Return the [X, Y] coordinate for the center point of the cell that contains the specified text.  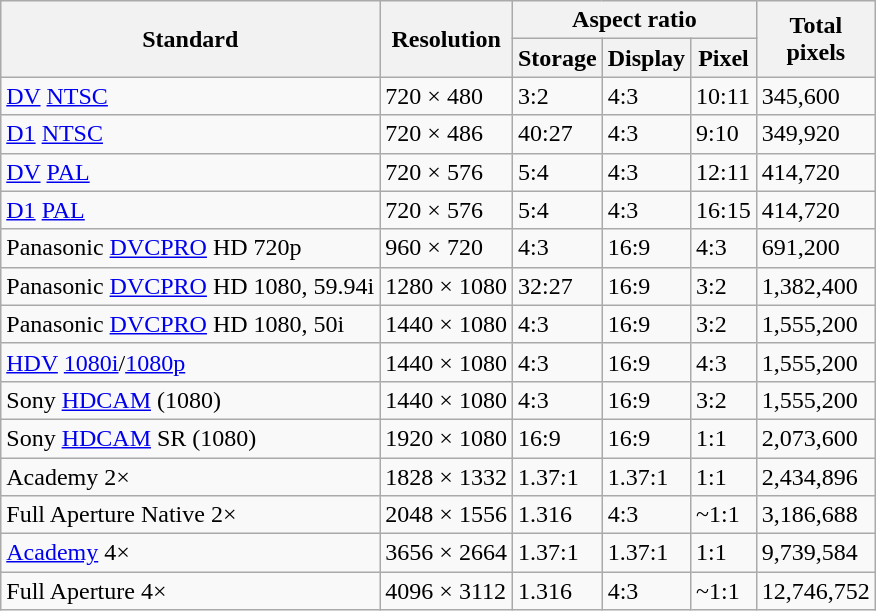
Sony HDCAM SR (1080) [190, 438]
Full Aperture Native 2× [190, 515]
2048 × 1556 [446, 515]
345,600 [816, 96]
Academy 4× [190, 553]
Pixel [724, 58]
1828 × 1332 [446, 477]
16:15 [724, 210]
2,073,600 [816, 438]
960 × 720 [446, 248]
1920 × 1080 [446, 438]
12:11 [724, 172]
DV PAL [190, 172]
Academy 2× [190, 477]
Storage [557, 58]
4096 × 3112 [446, 591]
1,382,400 [816, 286]
Total pixels [816, 39]
349,920 [816, 134]
12,746,752 [816, 591]
DV NTSC [190, 96]
Full Aperture 4× [190, 591]
3656 × 2664 [446, 553]
D1 NTSC [190, 134]
691,200 [816, 248]
720 × 486 [446, 134]
9,739,584 [816, 553]
Sony HDCAM (1080) [190, 400]
2,434,896 [816, 477]
Aspect ratio [634, 20]
D1 PAL [190, 210]
Display [646, 58]
Panasonic DVCPRO HD 720p [190, 248]
3,186,688 [816, 515]
10:11 [724, 96]
9:10 [724, 134]
40:27 [557, 134]
1280 × 1080 [446, 286]
Panasonic DVCPRO HD 1080, 50i [190, 324]
Panasonic DVCPRO HD 1080, 59.94i [190, 286]
720 × 480 [446, 96]
Resolution [446, 39]
HDV 1080i/1080p [190, 362]
32:27 [557, 286]
Standard [190, 39]
